Extract the [X, Y] coordinate from the center of the cell holding the provided text.  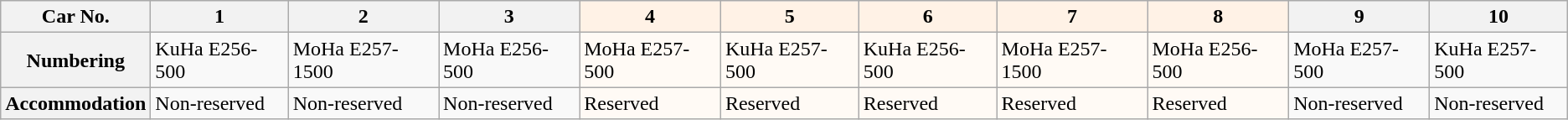
6 [928, 17]
1 [219, 17]
5 [789, 17]
3 [509, 17]
9 [1359, 17]
Car No. [75, 17]
Numbering [75, 60]
7 [1072, 17]
4 [650, 17]
Accommodation [75, 103]
10 [1499, 17]
2 [364, 17]
8 [1218, 17]
